Determine the (X, Y) coordinate at the center of the cell enclosing the given text.  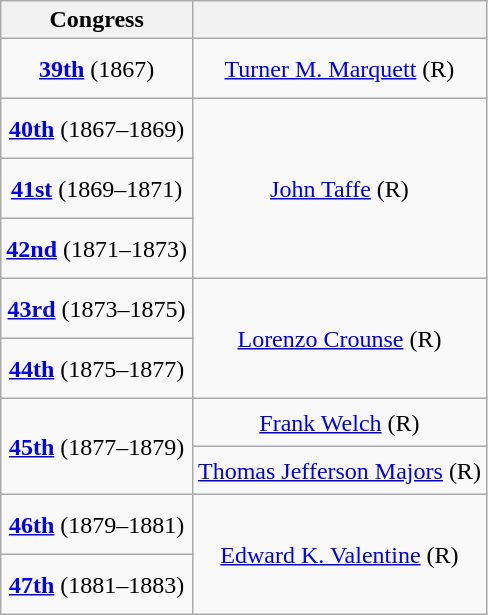
Thomas Jefferson Majors (R) (339, 471)
47th (1881–1883) (97, 585)
39th (1867) (97, 69)
45th (1877–1879) (97, 447)
John Taffe (R) (339, 189)
41st (1869–1871) (97, 189)
Edward K. Valentine (R) (339, 555)
44th (1875–1877) (97, 369)
Lorenzo Crounse (R) (339, 339)
Turner M. Marquett (R) (339, 69)
46th (1879–1881) (97, 525)
Frank Welch (R) (339, 423)
42nd (1871–1873) (97, 249)
40th (1867–1869) (97, 129)
43rd (1873–1875) (97, 309)
Congress (97, 20)
